Search for the cell housing the specified text and yield its (x, y) center coordinate. 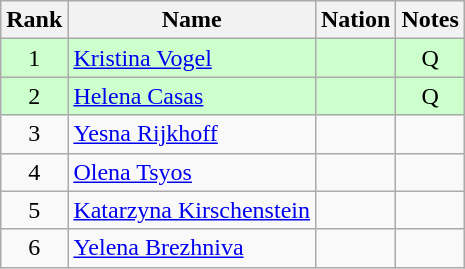
2 (34, 96)
1 (34, 58)
Kristina Vogel (192, 58)
Olena Tsyos (192, 172)
4 (34, 172)
Notes (430, 20)
Rank (34, 20)
3 (34, 134)
Name (192, 20)
Katarzyna Kirschenstein (192, 210)
Helena Casas (192, 96)
Yesna Rijkhoff (192, 134)
6 (34, 248)
Yelena Brezhniva (192, 248)
5 (34, 210)
Nation (355, 20)
